Capture the cell that displays the provided text and extract its [x, y] central coordinate. 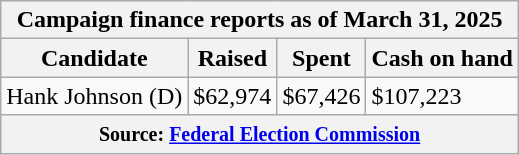
Spent [322, 58]
Raised [232, 58]
$62,974 [232, 96]
$107,223 [442, 96]
Candidate [94, 58]
Cash on hand [442, 58]
Campaign finance reports as of March 31, 2025 [260, 20]
Source: Federal Election Commission [260, 134]
$67,426 [322, 96]
Hank Johnson (D) [94, 96]
